Scan for the cell matching the given text and deliver its [x, y] coordinate at center. 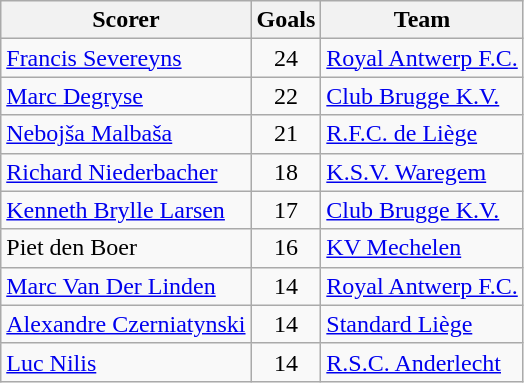
Marc Degryse [126, 96]
21 [286, 134]
Marc Van Der Linden [126, 286]
KV Mechelen [422, 248]
Goals [286, 20]
Standard Liège [422, 324]
Kenneth Brylle Larsen [126, 210]
Alexandre Czerniatynski [126, 324]
Piet den Boer [126, 248]
Richard Niederbacher [126, 172]
Francis Severeyns [126, 58]
Scorer [126, 20]
22 [286, 96]
18 [286, 172]
24 [286, 58]
16 [286, 248]
17 [286, 210]
R.S.C. Anderlecht [422, 362]
Luc Nilis [126, 362]
R.F.C. de Liège [422, 134]
Nebojša Malbaša [126, 134]
Team [422, 20]
K.S.V. Waregem [422, 172]
